Return the (X, Y) coordinate for the center point of the cell that contains the specified text.  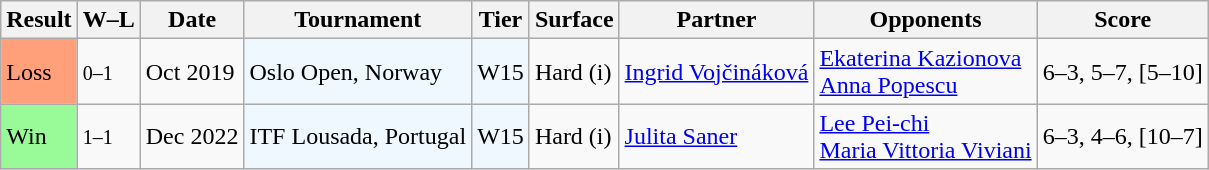
Dec 2022 (192, 136)
Win (39, 136)
6–3, 4–6, [10–7] (1122, 136)
ITF Lousada, Portugal (358, 136)
Ingrid Vojčináková (716, 72)
Lee Pei-chi Maria Vittoria Viviani (926, 136)
Result (39, 20)
Opponents (926, 20)
W–L (108, 20)
Score (1122, 20)
Oct 2019 (192, 72)
Tier (501, 20)
Tournament (358, 20)
Date (192, 20)
0–1 (108, 72)
Surface (574, 20)
Loss (39, 72)
6–3, 5–7, [5–10] (1122, 72)
Oslo Open, Norway (358, 72)
1–1 (108, 136)
Ekaterina Kazionova Anna Popescu (926, 72)
Partner (716, 20)
Julita Saner (716, 136)
